Search for the cell housing the specified text and yield its [X, Y] center coordinate. 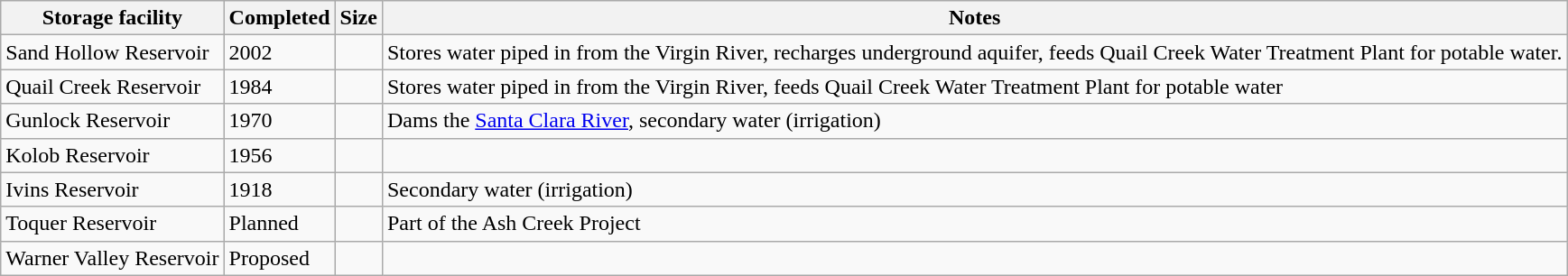
Size [358, 18]
Gunlock Reservoir [112, 121]
Planned [280, 224]
Part of the Ash Creek Project [975, 224]
Stores water piped in from the Virgin River, recharges underground aquifer, feeds Quail Creek Water Treatment Plant for potable water. [975, 52]
1984 [280, 87]
Proposed [280, 258]
Storage facility [112, 18]
Notes [975, 18]
Secondary water (irrigation) [975, 189]
1970 [280, 121]
Ivins Reservoir [112, 189]
Sand Hollow Reservoir [112, 52]
1956 [280, 155]
1918 [280, 189]
Warner Valley Reservoir [112, 258]
Toquer Reservoir [112, 224]
Quail Creek Reservoir [112, 87]
Dams the Santa Clara River, secondary water (irrigation) [975, 121]
Completed [280, 18]
Stores water piped in from the Virgin River, feeds Quail Creek Water Treatment Plant for potable water [975, 87]
Kolob Reservoir [112, 155]
2002 [280, 52]
